Return the (x, y) coordinate for the center point of the cell that contains the specified text.  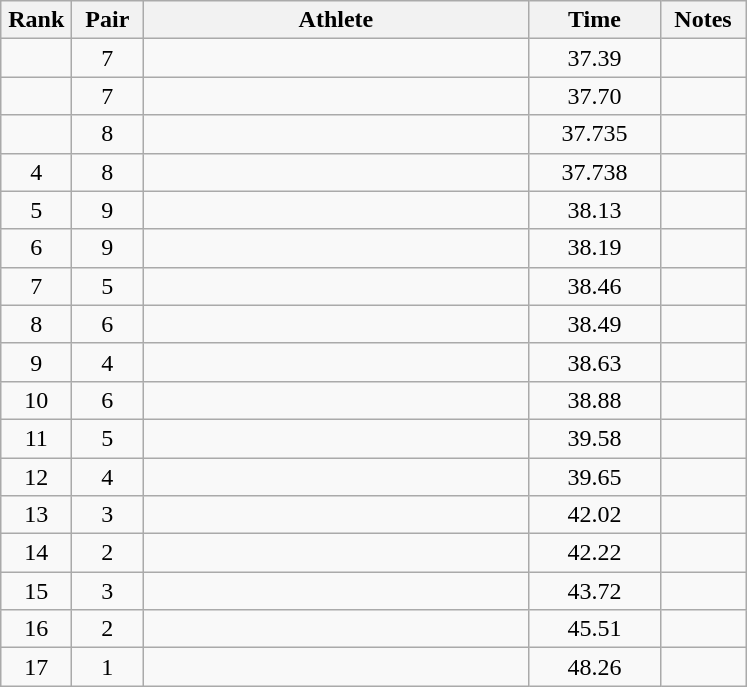
38.49 (594, 324)
Rank (36, 20)
Notes (703, 20)
45.51 (594, 629)
38.88 (594, 400)
38.13 (594, 210)
37.735 (594, 134)
43.72 (594, 591)
17 (36, 667)
13 (36, 515)
38.19 (594, 248)
14 (36, 553)
Athlete (336, 20)
42.22 (594, 553)
37.70 (594, 96)
39.65 (594, 477)
11 (36, 438)
10 (36, 400)
39.58 (594, 438)
38.63 (594, 362)
48.26 (594, 667)
38.46 (594, 286)
1 (108, 667)
Time (594, 20)
42.02 (594, 515)
37.738 (594, 172)
12 (36, 477)
37.39 (594, 58)
16 (36, 629)
15 (36, 591)
Pair (108, 20)
